Search for the cell housing the specified text and yield its (x, y) center coordinate. 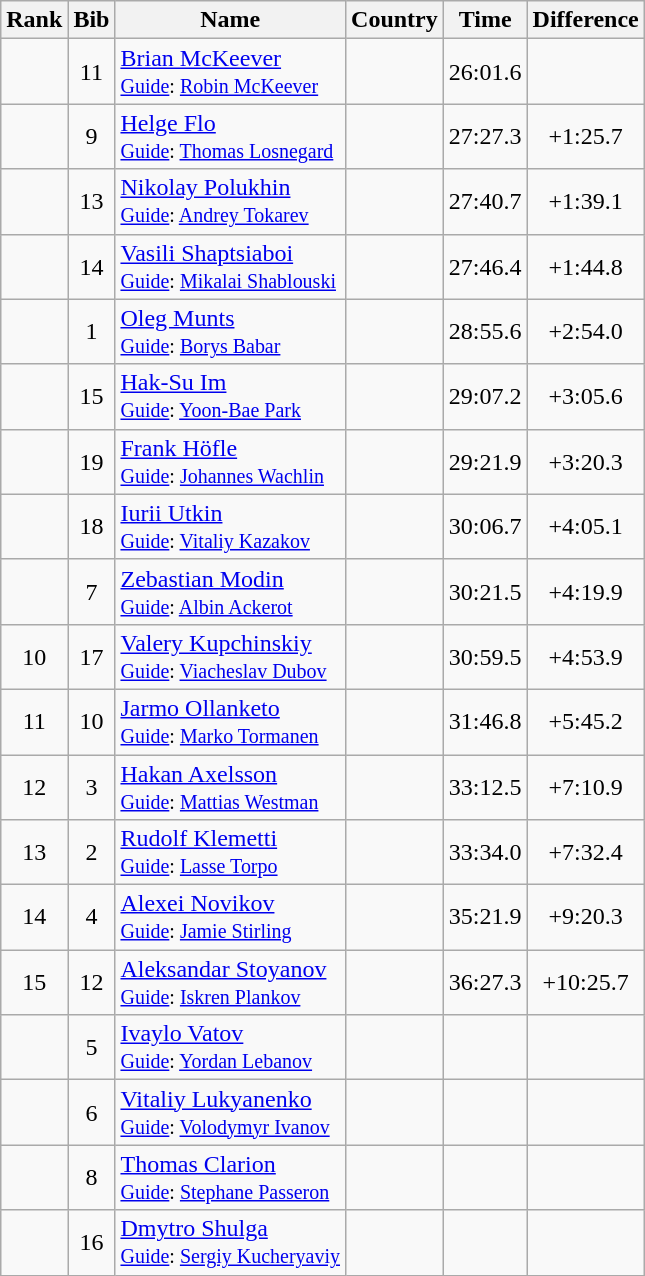
Helge FloGuide: Thomas Losnegard (230, 136)
Ivaylo VatovGuide: Yordan Lebanov (230, 1048)
1 (92, 332)
30:21.5 (485, 592)
33:12.5 (485, 786)
27:40.7 (485, 202)
2 (92, 852)
29:07.2 (485, 396)
Thomas ClarionGuide: Stephane Passeron (230, 1178)
Frank HöfleGuide: Johannes Wachlin (230, 462)
Hakan AxelssonGuide: Mattias Westman (230, 786)
Country (395, 20)
Time (485, 20)
4 (92, 918)
17 (92, 656)
Name (230, 20)
30:59.5 (485, 656)
+2:54.0 (586, 332)
9 (92, 136)
Valery KupchinskiyGuide: Viacheslav Dubov (230, 656)
31:46.8 (485, 722)
Vasili ShaptsiaboiGuide: Mikalai Shablouski (230, 266)
Vitaliy LukyanenkoGuide: Volodymyr Ivanov (230, 1112)
+5:45.2 (586, 722)
Oleg MuntsGuide: Borys Babar (230, 332)
6 (92, 1112)
27:27.3 (485, 136)
35:21.9 (485, 918)
Difference (586, 20)
+3:05.6 (586, 396)
Bib (92, 20)
Hak-Su ImGuide: Yoon-Bae Park (230, 396)
Iurii UtkinGuide: Vitaliy Kazakov (230, 526)
+1:39.1 (586, 202)
+10:25.7 (586, 982)
+4:05.1 (586, 526)
28:55.6 (485, 332)
33:34.0 (485, 852)
8 (92, 1178)
3 (92, 786)
7 (92, 592)
18 (92, 526)
+7:10.9 (586, 786)
30:06.7 (485, 526)
19 (92, 462)
Brian McKeeverGuide: Robin McKeever (230, 72)
29:21.9 (485, 462)
+1:44.8 (586, 266)
26:01.6 (485, 72)
Jarmo OllanketoGuide: Marko Tormanen (230, 722)
+3:20.3 (586, 462)
16 (92, 1242)
Aleksandar StoyanovGuide: Iskren Plankov (230, 982)
Alexei NovikovGuide: Jamie Stirling (230, 918)
Rank (34, 20)
27:46.4 (485, 266)
+4:53.9 (586, 656)
5 (92, 1048)
Rudolf KlemettiGuide: Lasse Torpo (230, 852)
+7:32.4 (586, 852)
+4:19.9 (586, 592)
+1:25.7 (586, 136)
Nikolay PolukhinGuide: Andrey Tokarev (230, 202)
+9:20.3 (586, 918)
36:27.3 (485, 982)
Zebastian ModinGuide: Albin Ackerot (230, 592)
Dmytro ShulgaGuide: Sergiy Kucheryaviy (230, 1242)
